Provide the [x, y] coordinate of the cell's center where the given text is located.  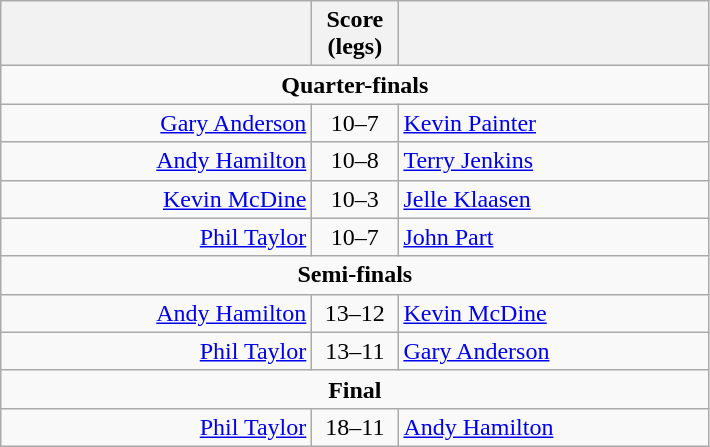
10–8 [355, 161]
Final [355, 389]
Terry Jenkins [554, 161]
Jelle Klaasen [554, 199]
Kevin Painter [554, 123]
Score (legs) [355, 34]
18–11 [355, 427]
13–11 [355, 351]
Quarter-finals [355, 85]
John Part [554, 237]
13–12 [355, 313]
Semi-finals [355, 275]
10–3 [355, 199]
